Search for the cell housing the specified text and yield its (X, Y) center coordinate. 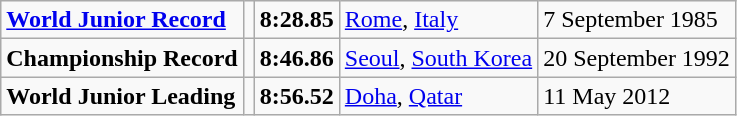
Rome, Italy (438, 20)
7 September 1985 (637, 20)
8:56.52 (296, 96)
Doha, Qatar (438, 96)
8:28.85 (296, 20)
8:46.86 (296, 58)
Seoul, South Korea (438, 58)
20 September 1992 (637, 58)
World Junior Leading (122, 96)
11 May 2012 (637, 96)
Championship Record (122, 58)
World Junior Record (122, 20)
